Find where the given text appears and provide that cell's center as [X, Y] coordinate. 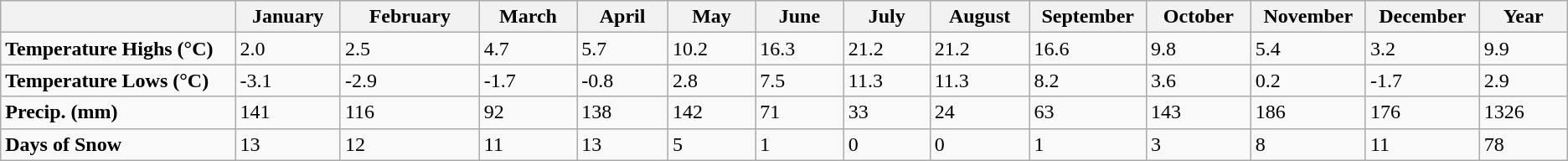
2.8 [711, 80]
3.2 [1422, 49]
September [1087, 17]
January [288, 17]
0.2 [1308, 80]
Precip. (mm) [118, 112]
8.2 [1087, 80]
5 [711, 144]
10.2 [711, 49]
9.8 [1198, 49]
4.7 [528, 49]
142 [711, 112]
June [800, 17]
7.5 [800, 80]
March [528, 17]
16.6 [1087, 49]
116 [410, 112]
63 [1087, 112]
2.0 [288, 49]
-0.8 [623, 80]
May [711, 17]
November [1308, 17]
-2.9 [410, 80]
February [410, 17]
3 [1198, 144]
2.5 [410, 49]
186 [1308, 112]
138 [623, 112]
71 [800, 112]
April [623, 17]
October [1198, 17]
92 [528, 112]
24 [980, 112]
5.7 [623, 49]
3.6 [1198, 80]
12 [410, 144]
78 [1523, 144]
Temperature Highs (°C) [118, 49]
8 [1308, 144]
Days of Snow [118, 144]
1326 [1523, 112]
143 [1198, 112]
-3.1 [288, 80]
August [980, 17]
16.3 [800, 49]
2.9 [1523, 80]
Year [1523, 17]
33 [886, 112]
Temperature Lows (°C) [118, 80]
December [1422, 17]
5.4 [1308, 49]
141 [288, 112]
176 [1422, 112]
July [886, 17]
9.9 [1523, 49]
